Locate the cell with the specified text and output its (x, y) center coordinate. 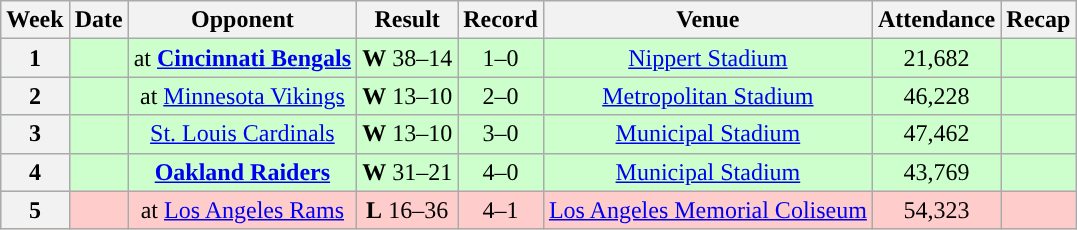
1 (35, 58)
Nippert Stadium (708, 58)
W 38–14 (408, 58)
Metropolitan Stadium (708, 96)
4–0 (501, 172)
Los Angeles Memorial Coliseum (708, 210)
2–0 (501, 96)
5 (35, 210)
46,228 (936, 96)
at Los Angeles Rams (242, 210)
4 (35, 172)
Attendance (936, 20)
L 16–36 (408, 210)
47,462 (936, 134)
1–0 (501, 58)
St. Louis Cardinals (242, 134)
Venue (708, 20)
Record (501, 20)
at Cincinnati Bengals (242, 58)
43,769 (936, 172)
Oakland Raiders (242, 172)
Result (408, 20)
3–0 (501, 134)
2 (35, 96)
Date (98, 20)
3 (35, 134)
at Minnesota Vikings (242, 96)
Opponent (242, 20)
W 31–21 (408, 172)
21,682 (936, 58)
Recap (1038, 20)
54,323 (936, 210)
4–1 (501, 210)
Week (35, 20)
